Capture the cell that displays the provided text and extract its (X, Y) central coordinate. 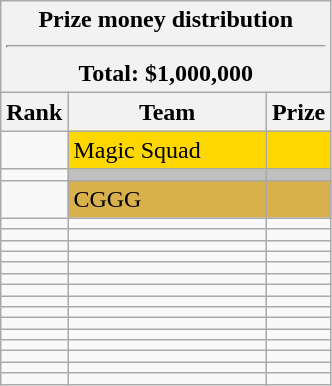
Prize money distribution Total: $1,000,000 (166, 47)
Prize (298, 112)
CGGG (168, 199)
Magic Squad (168, 150)
Team (168, 112)
Rank (34, 112)
